Detect which cell encompasses the target text, then output its (X, Y) center coordinate. 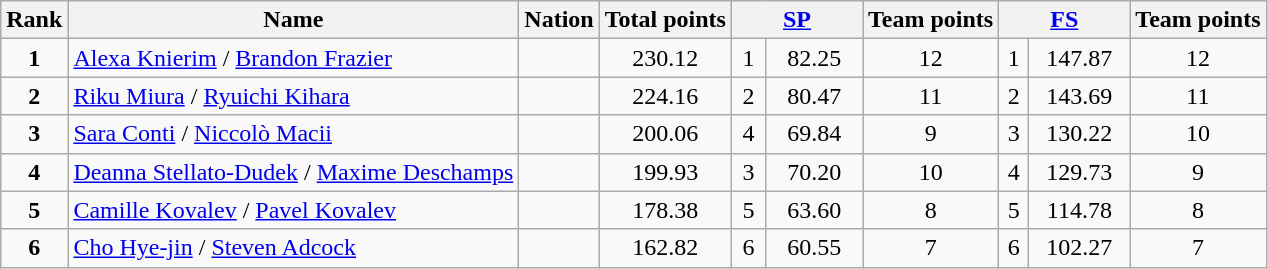
80.47 (814, 96)
Total points (665, 20)
147.87 (1080, 58)
Sara Conti / Niccolò Macii (294, 134)
199.93 (665, 172)
178.38 (665, 210)
Nation (559, 20)
162.82 (665, 248)
114.78 (1080, 210)
200.06 (665, 134)
Alexa Knierim / Brandon Frazier (294, 58)
102.27 (1080, 248)
FS (1064, 20)
60.55 (814, 248)
70.20 (814, 172)
Deanna Stellato-Dudek / Maxime Deschamps (294, 172)
Riku Miura / Ryuichi Kihara (294, 96)
129.73 (1080, 172)
230.12 (665, 58)
Rank (34, 20)
SP (796, 20)
69.84 (814, 134)
63.60 (814, 210)
Name (294, 20)
Cho Hye-jin / Steven Adcock (294, 248)
82.25 (814, 58)
143.69 (1080, 96)
Camille Kovalev / Pavel Kovalev (294, 210)
224.16 (665, 96)
130.22 (1080, 134)
